Determine the [x, y] coordinate at the center of the cell enclosing the given text.  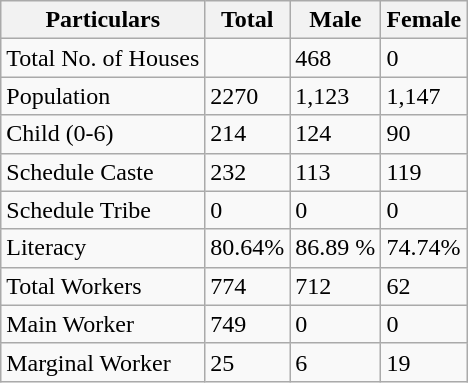
2270 [248, 96]
Particulars [103, 20]
468 [336, 58]
Total No. of Houses [103, 58]
1,147 [424, 96]
749 [248, 324]
712 [336, 286]
86.89 % [336, 248]
Child (0-6) [103, 134]
232 [248, 172]
62 [424, 286]
19 [424, 362]
124 [336, 134]
Total [248, 20]
25 [248, 362]
Population [103, 96]
80.64% [248, 248]
74.74% [424, 248]
Schedule Tribe [103, 210]
214 [248, 134]
6 [336, 362]
90 [424, 134]
774 [248, 286]
113 [336, 172]
Male [336, 20]
Literacy [103, 248]
Female [424, 20]
Marginal Worker [103, 362]
119 [424, 172]
1,123 [336, 96]
Total Workers [103, 286]
Schedule Caste [103, 172]
Main Worker [103, 324]
